For the text-containing cell, return its midpoint in (x, y) coordinate format. 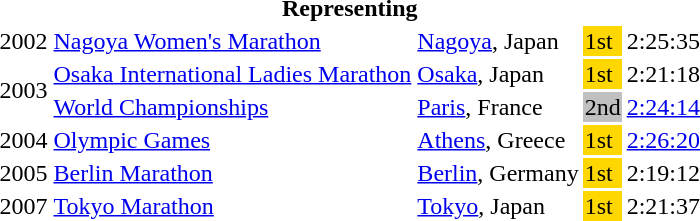
Olympic Games (232, 140)
Tokyo Marathon (232, 206)
Osaka International Ladies Marathon (232, 74)
Athens, Greece (498, 140)
Paris, France (498, 107)
Osaka, Japan (498, 74)
Nagoya Women's Marathon (232, 41)
World Championships (232, 107)
Nagoya, Japan (498, 41)
Tokyo, Japan (498, 206)
2nd (602, 107)
Berlin, Germany (498, 173)
Berlin Marathon (232, 173)
